Extract the [X, Y] coordinate from the center of the cell holding the provided text.  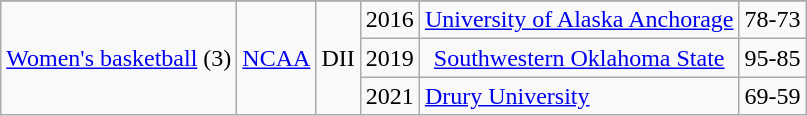
2021 [390, 96]
Southwestern Oklahoma State [579, 58]
78-73 [772, 20]
University of Alaska Anchorage [579, 20]
Women's basketball (3) [119, 58]
Drury University [579, 96]
DII [338, 58]
2019 [390, 58]
NCAA [276, 58]
2016 [390, 20]
95-85 [772, 58]
69-59 [772, 96]
